Pinpoint the cell where the given text exists, returning its [X, Y] midpoint coordinate. 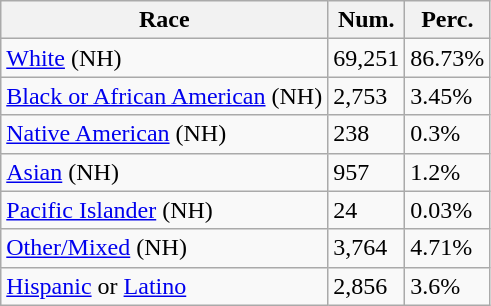
Other/Mixed (NH) [164, 248]
1.2% [448, 172]
3,764 [366, 248]
86.73% [448, 58]
69,251 [366, 58]
24 [366, 210]
Race [164, 20]
238 [366, 134]
Num. [366, 20]
2,856 [366, 286]
Black or African American (NH) [164, 96]
Perc. [448, 20]
4.71% [448, 248]
3.45% [448, 96]
2,753 [366, 96]
Native American (NH) [164, 134]
Pacific Islander (NH) [164, 210]
White (NH) [164, 58]
Asian (NH) [164, 172]
957 [366, 172]
0.3% [448, 134]
3.6% [448, 286]
0.03% [448, 210]
Hispanic or Latino [164, 286]
